Search for the cell housing the specified text and yield its (x, y) center coordinate. 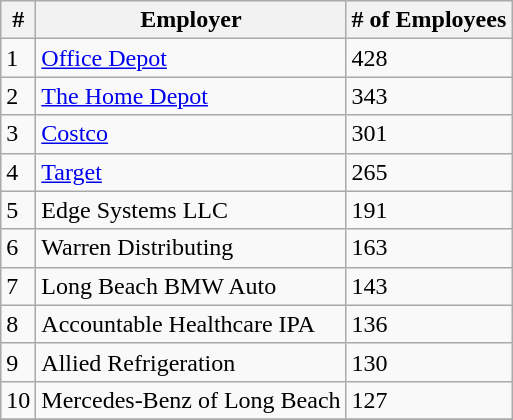
9 (18, 362)
143 (429, 286)
428 (429, 58)
130 (429, 362)
The Home Depot (191, 96)
2 (18, 96)
# (18, 20)
Allied Refrigeration (191, 362)
265 (429, 172)
Long Beach BMW Auto (191, 286)
Edge Systems LLC (191, 210)
4 (18, 172)
Costco (191, 134)
Warren Distributing (191, 248)
3 (18, 134)
Employer (191, 20)
8 (18, 324)
191 (429, 210)
301 (429, 134)
127 (429, 400)
Accountable Healthcare IPA (191, 324)
6 (18, 248)
Office Depot (191, 58)
Mercedes-Benz of Long Beach (191, 400)
Target (191, 172)
343 (429, 96)
7 (18, 286)
5 (18, 210)
136 (429, 324)
1 (18, 58)
10 (18, 400)
163 (429, 248)
# of Employees (429, 20)
